Return (X, Y) of the center of cell containing provided text 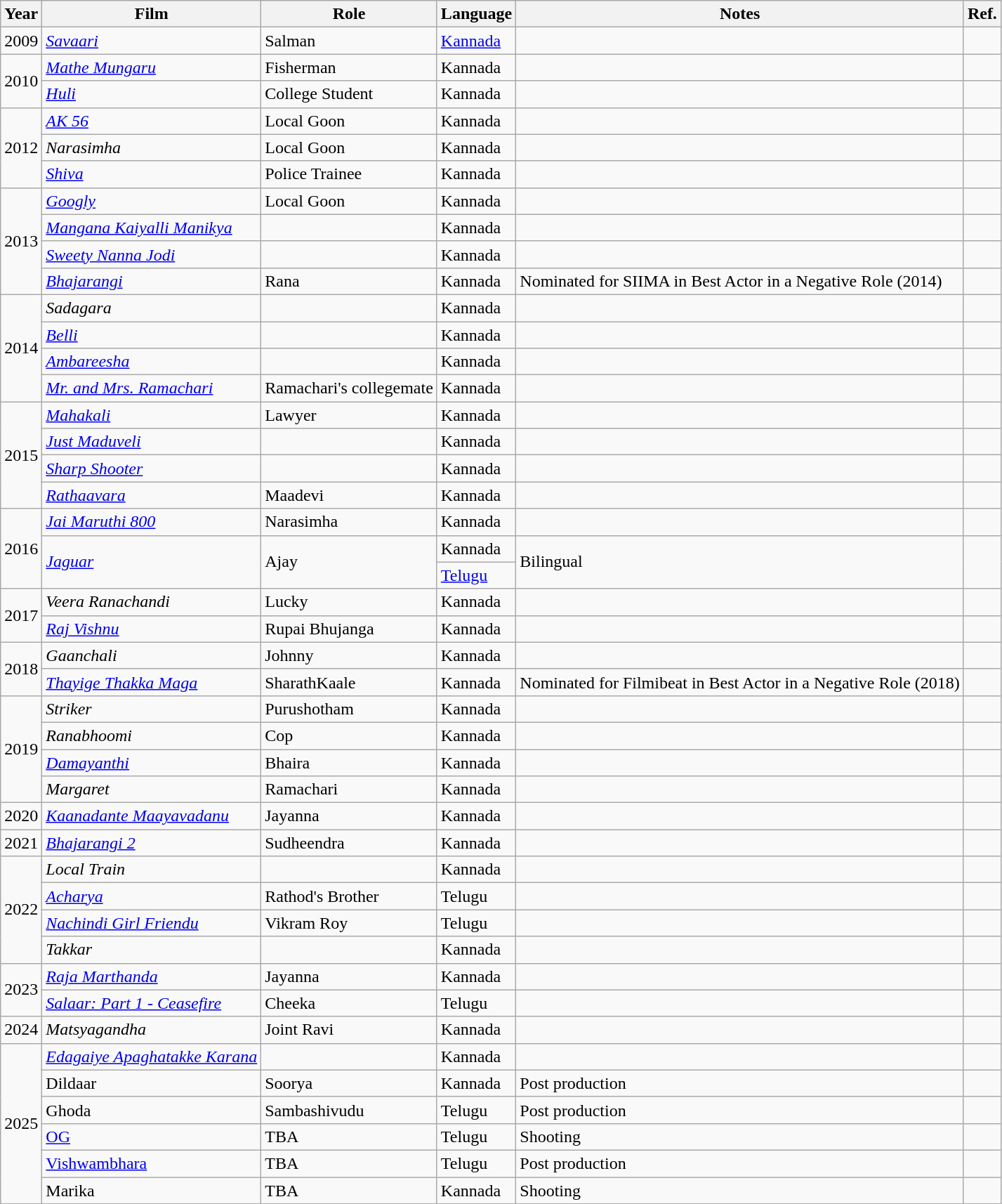
Ambareesha (152, 362)
2022 (21, 910)
Joint Ravi (350, 1030)
Mahakali (152, 415)
Rana (350, 281)
Acharya (152, 896)
Savaari (152, 41)
College Student (350, 94)
Soorya (350, 1083)
2019 (21, 749)
2023 (21, 990)
Rupai Bhujanga (350, 629)
Lucky (350, 602)
Fisherman (350, 67)
Bhaira (350, 762)
Lawyer (350, 415)
2009 (21, 41)
Dildaar (152, 1083)
2016 (21, 549)
2024 (21, 1030)
Film (152, 14)
Shiva (152, 174)
Mr. and Mrs. Ramachari (152, 388)
2020 (21, 816)
Sambashivudu (350, 1110)
Language (476, 14)
Year (21, 14)
SharathKaale (350, 682)
Raja Marthanda (152, 976)
Purushotham (350, 709)
Salaar: Part 1 - Ceasefire (152, 1003)
2021 (21, 843)
Nominated for Filmibeat in Best Actor in a Negative Role (2018) (740, 682)
Mangana Kaiyalli Manikya (152, 228)
Ajay (350, 562)
Matsyagandha (152, 1030)
Jai Maruthi 800 (152, 522)
OG (152, 1137)
Nominated for SIIMA in Best Actor in a Negative Role (2014) (740, 281)
Belli (152, 335)
2015 (21, 455)
AK 56 (152, 121)
Thayige Thakka Maga (152, 682)
Sweety Nanna Jodi (152, 254)
Jaguar (152, 562)
Damayanthi (152, 762)
Huli (152, 94)
Raj Vishnu (152, 629)
Veera Ranachandi (152, 602)
Sharp Shooter (152, 469)
Margaret (152, 790)
Edagaiye Apaghatakke Karana (152, 1056)
Just Maduveli (152, 442)
Cop (350, 735)
2014 (21, 348)
Gaanchali (152, 655)
Johnny (350, 655)
Ranabhoomi (152, 735)
Rathod's Brother (350, 896)
Bilingual (740, 562)
Marika (152, 1191)
Rathaavara (152, 495)
Police Trainee (350, 174)
2012 (21, 148)
Maadevi (350, 495)
Bhajarangi (152, 281)
2018 (21, 669)
Mathe Mungaru (152, 67)
Ref. (982, 14)
Ramachari's collegemate (350, 388)
Kaanadante Maayavadanu (152, 816)
Takkar (152, 950)
Bhajarangi 2 (152, 843)
2013 (21, 241)
Salman (350, 41)
Ghoda (152, 1110)
2010 (21, 81)
Ramachari (350, 790)
Local Train (152, 870)
Cheeka (350, 1003)
Striker (152, 709)
Sadagara (152, 308)
Role (350, 14)
Sudheendra (350, 843)
2025 (21, 1123)
Googly (152, 201)
2017 (21, 615)
Vishwambhara (152, 1163)
Vikram Roy (350, 923)
Nachindi Girl Friendu (152, 923)
Notes (740, 14)
